Provide the [x, y] coordinate of the cell's center where the given text is located.  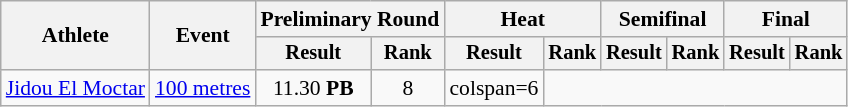
100 metres [202, 88]
Final [786, 19]
colspan=6 [494, 88]
Heat [522, 19]
11.30 PB [313, 88]
Preliminary Round [350, 19]
Jidou El Moctar [76, 88]
Event [202, 36]
Semifinal [662, 19]
8 [408, 88]
Athlete [76, 36]
